Locate the cell with the specified text and output its (x, y) center coordinate. 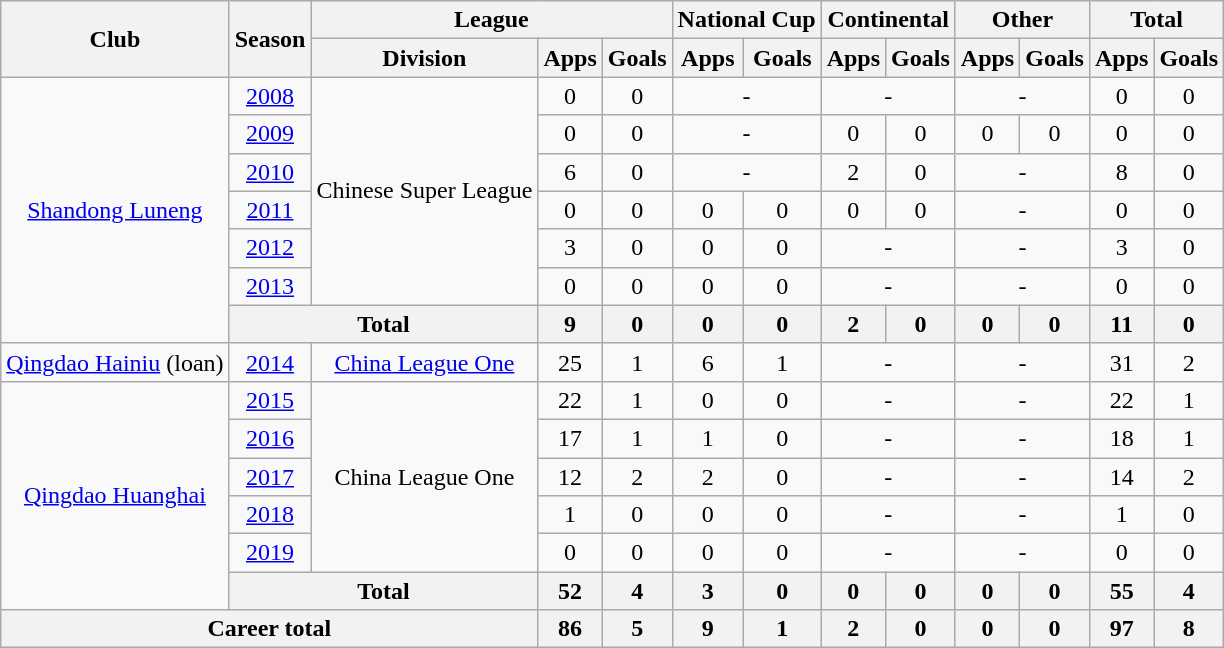
97 (1121, 629)
25 (570, 362)
2014 (270, 362)
Other (1022, 20)
2013 (270, 286)
2009 (270, 134)
Career total (270, 629)
Season (270, 39)
31 (1121, 362)
Qingdao Huanghai (115, 495)
National Cup (746, 20)
Chinese Super League (424, 191)
League (492, 20)
2017 (270, 477)
Division (424, 58)
12 (570, 477)
55 (1121, 591)
5 (637, 629)
2015 (270, 400)
18 (1121, 438)
17 (570, 438)
Shandong Luneng (115, 210)
2019 (270, 553)
2010 (270, 172)
Club (115, 39)
2018 (270, 515)
2008 (270, 96)
86 (570, 629)
2016 (270, 438)
Continental (888, 20)
14 (1121, 477)
Qingdao Hainiu (loan) (115, 362)
52 (570, 591)
11 (1121, 324)
2012 (270, 248)
2011 (270, 210)
